Locate the cell with the specified text and output its [X, Y] center coordinate. 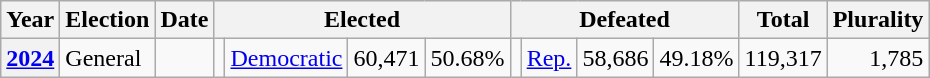
Democratic [286, 58]
Defeated [624, 20]
Elected [362, 20]
50.68% [468, 58]
Plurality [878, 20]
58,686 [616, 58]
1,785 [878, 58]
Total [783, 20]
119,317 [783, 58]
Year [30, 20]
60,471 [386, 58]
General [108, 58]
Date [184, 20]
2024 [30, 58]
49.18% [696, 58]
Rep. [549, 58]
Election [108, 20]
